Return [x, y] of the center of cell containing provided text 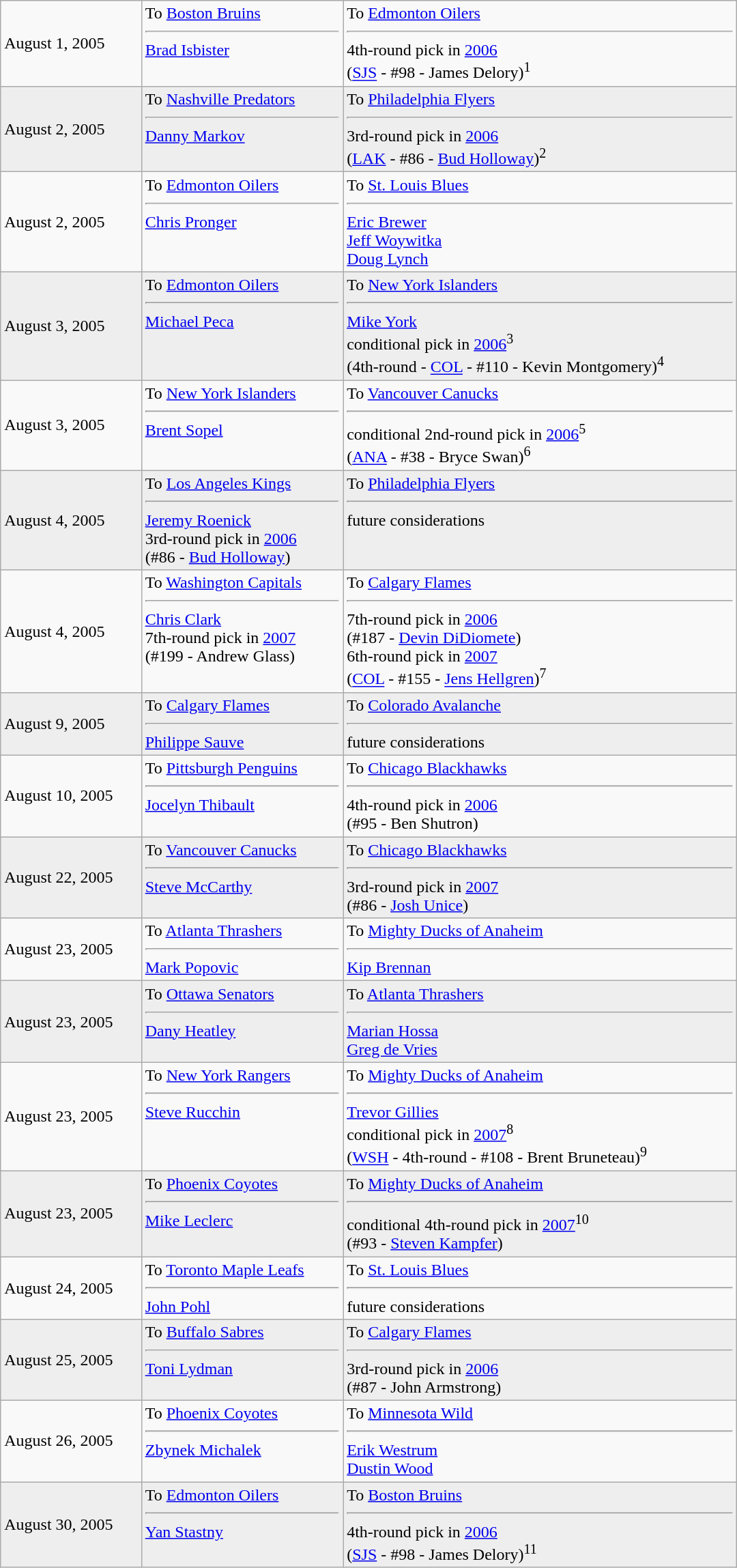
To New York IslandersMike Yorkconditional pick in 20063(4th-round - COL - #110 - Kevin Montgomery)4 [540, 326]
To Colorado Avalanchefuture considerations [540, 724]
To Chicago Blackhawks4th-round pick in 2006(#95 - Ben Shutron) [540, 796]
To Philadelphia Flyers3rd-round pick in 2006(LAK - #86 - Bud Holloway)2 [540, 129]
To Mighty Ducks of AnaheimKip Brennan [540, 950]
To Atlanta ThrashersMark Popovic [242, 950]
To Nashville PredatorsDanny Markov [242, 129]
To Mighty Ducks of AnaheimTrevor Gilliesconditional pick in 20078(WSH - 4th-round - #108 - Brent Bruneteau)9 [540, 1117]
To Phoenix CoyotesZbynek Michalek [242, 1442]
To Boston Bruins4th-round pick in 2006(SJS - #98 - James Delory)11 [540, 1525]
To St. Louis BluesEric Brewer Jeff Woywitka Doug Lynch [540, 222]
To Phoenix CoyotesMike Leclerc [242, 1214]
To St. Louis Bluesfuture considerations [540, 1288]
August 10, 2005 [71, 796]
To Calgary FlamesPhilippe Sauve [242, 724]
To Edmonton OilersMichael Peca [242, 326]
To Chicago Blackhawks3rd-round pick in 2007(#86 - Josh Unice) [540, 878]
August 1, 2005 [71, 44]
To New York RangersSteve Rucchin [242, 1117]
To Vancouver Canucksconditional 2nd-round pick in 20065(ANA - #38 - Bryce Swan)6 [540, 425]
To Washington CapitalsChris Clark7th-round pick in 2007(#199 - Andrew Glass) [242, 631]
To Minnesota WildErik Westrum Dustin Wood [540, 1442]
August 26, 2005 [71, 1442]
August 25, 2005 [71, 1360]
August 24, 2005 [71, 1288]
To Los Angeles KingsJeremy Roenick3rd-round pick in 2006(#86 - Bud Holloway) [242, 520]
To Calgary Flames7th-round pick in 2006(#187 - Devin DiDiomete)6th-round pick in 2007(COL - #155 - Jens Hellgren)7 [540, 631]
To Calgary Flames3rd-round pick in 2006(#87 - John Armstrong) [540, 1360]
August 9, 2005 [71, 724]
To Vancouver CanucksSteve McCarthy [242, 878]
To Edmonton OilersYan Stastny [242, 1525]
August 30, 2005 [71, 1525]
To Philadelphia Flyersfuture considerations [540, 520]
To Boston BruinsBrad Isbister [242, 44]
To New York IslandersBrent Sopel [242, 425]
To Atlanta ThrashersMarian HossaGreg de Vries [540, 1021]
To Edmonton Oilers4th-round pick in 2006(SJS - #98 - James Delory)1 [540, 44]
To Ottawa SenatorsDany Heatley [242, 1021]
To Pittsburgh PenguinsJocelyn Thibault [242, 796]
To Edmonton OilersChris Pronger [242, 222]
To Toronto Maple LeafsJohn Pohl [242, 1288]
To Mighty Ducks of Anaheimconditional 4th-round pick in 200710(#93 - Steven Kampfer) [540, 1214]
August 22, 2005 [71, 878]
To Buffalo SabresToni Lydman [242, 1360]
